Search for the cell housing the specified text and yield its [x, y] center coordinate. 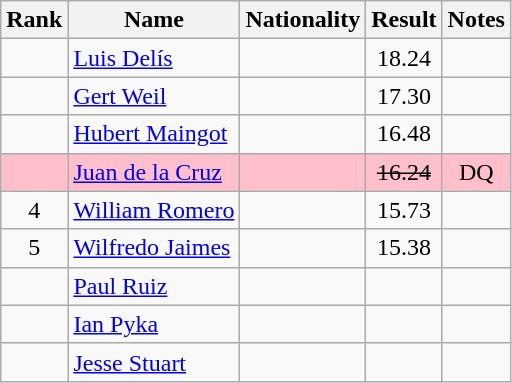
Name [154, 20]
16.24 [404, 172]
Paul Ruiz [154, 286]
5 [34, 248]
Gert Weil [154, 96]
Ian Pyka [154, 324]
Hubert Maingot [154, 134]
15.73 [404, 210]
Rank [34, 20]
Jesse Stuart [154, 362]
15.38 [404, 248]
William Romero [154, 210]
17.30 [404, 96]
Result [404, 20]
16.48 [404, 134]
Juan de la Cruz [154, 172]
Luis Delís [154, 58]
DQ [476, 172]
Wilfredo Jaimes [154, 248]
Nationality [303, 20]
Notes [476, 20]
4 [34, 210]
18.24 [404, 58]
